Capture the cell that displays the provided text and extract its [X, Y] central coordinate. 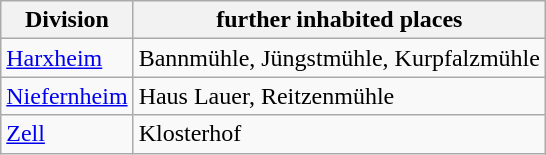
Niefernheim [67, 96]
Harxheim [67, 58]
Bannmühle, Jüngstmühle, Kurpfalzmühle [339, 58]
further inhabited places [339, 20]
Klosterhof [339, 134]
Haus Lauer, Reitzenmühle [339, 96]
Division [67, 20]
Zell [67, 134]
